Output the [x, y] coordinate of the center of the cell containing the given text.  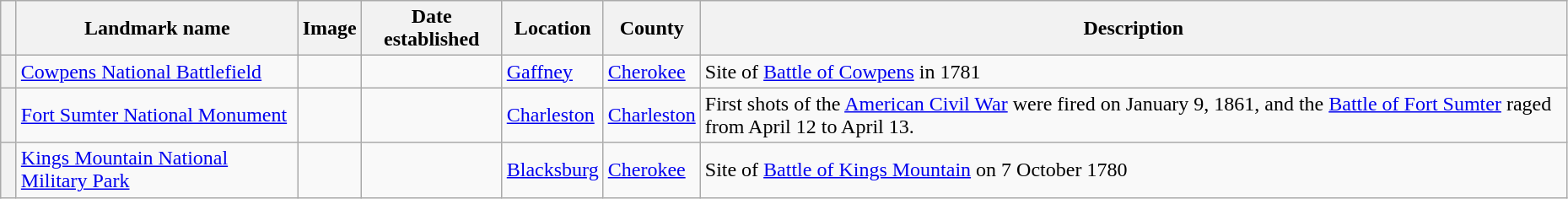
Description [1134, 29]
Location [552, 29]
Date established [432, 29]
Fort Sumter National Monument [157, 115]
Image [329, 29]
First shots of the American Civil War were fired on January 9, 1861, and the Battle of Fort Sumter raged from April 12 to April 13. [1134, 115]
Gaffney [552, 72]
Site of Battle of Kings Mountain on 7 October 1780 [1134, 170]
Landmark name [157, 29]
Blacksburg [552, 170]
Site of Battle of Cowpens in 1781 [1134, 72]
Cowpens National Battlefield [157, 72]
Kings Mountain National Military Park [157, 170]
County [651, 29]
